Identify which cell holds the provided text, then report its (x, y) central coordinate. 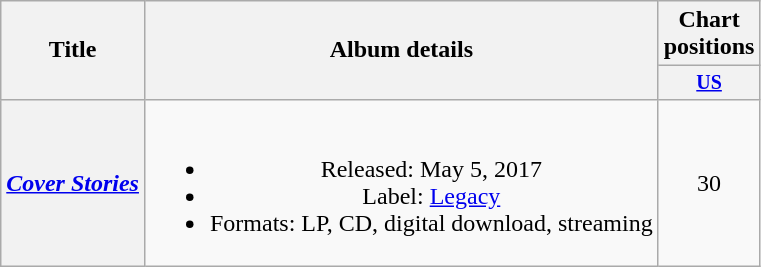
US (709, 82)
Album details (401, 50)
Chart positions (709, 34)
Title (73, 50)
30 (709, 182)
Released: May 5, 2017Label: LegacyFormats: LP, CD, digital download, streaming (401, 182)
Cover Stories (73, 182)
